Capture the cell that displays the provided text and extract its (x, y) central coordinate. 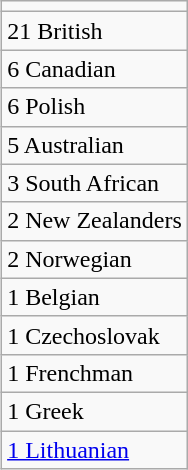
2 Norwegian (95, 259)
1 Frenchman (95, 373)
1 Belgian (95, 297)
2 New Zealanders (95, 221)
21 British (95, 31)
5 Australian (95, 145)
6 Canadian (95, 69)
6 Polish (95, 107)
3 South African (95, 183)
1 Lithuanian (95, 449)
1 Czechoslovak (95, 335)
1 Greek (95, 411)
